Detect which cell encompasses the target text, then output its [x, y] center coordinate. 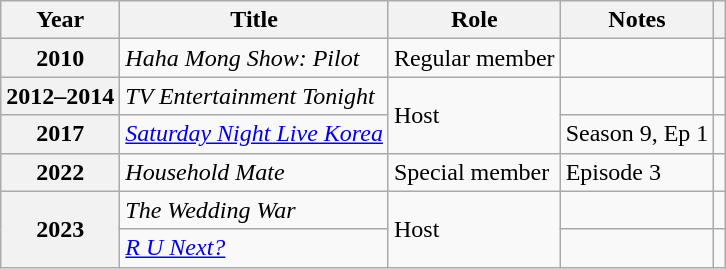
Household Mate [254, 172]
TV Entertainment Tonight [254, 96]
Special member [474, 172]
Year [60, 20]
Episode 3 [637, 172]
2022 [60, 172]
R U Next? [254, 248]
2017 [60, 134]
Regular member [474, 58]
The Wedding War [254, 210]
Haha Mong Show: Pilot [254, 58]
Season 9, Ep 1 [637, 134]
Title [254, 20]
Role [474, 20]
2010 [60, 58]
2012–2014 [60, 96]
Notes [637, 20]
2023 [60, 229]
Saturday Night Live Korea [254, 134]
